Provide the [X, Y] coordinate of the cell's center where the given text is located.  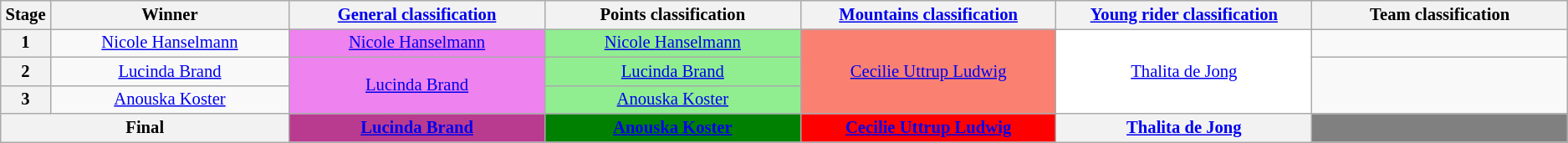
Stage [26, 14]
Team classification [1440, 14]
Points classification [672, 14]
2 [26, 71]
Final [146, 128]
General classification [417, 14]
1 [26, 43]
Young rider classification [1184, 14]
Winner [169, 14]
Mountains classification [928, 14]
3 [26, 100]
